Return the (x, y) coordinate for the center point of the cell that contains the specified text.  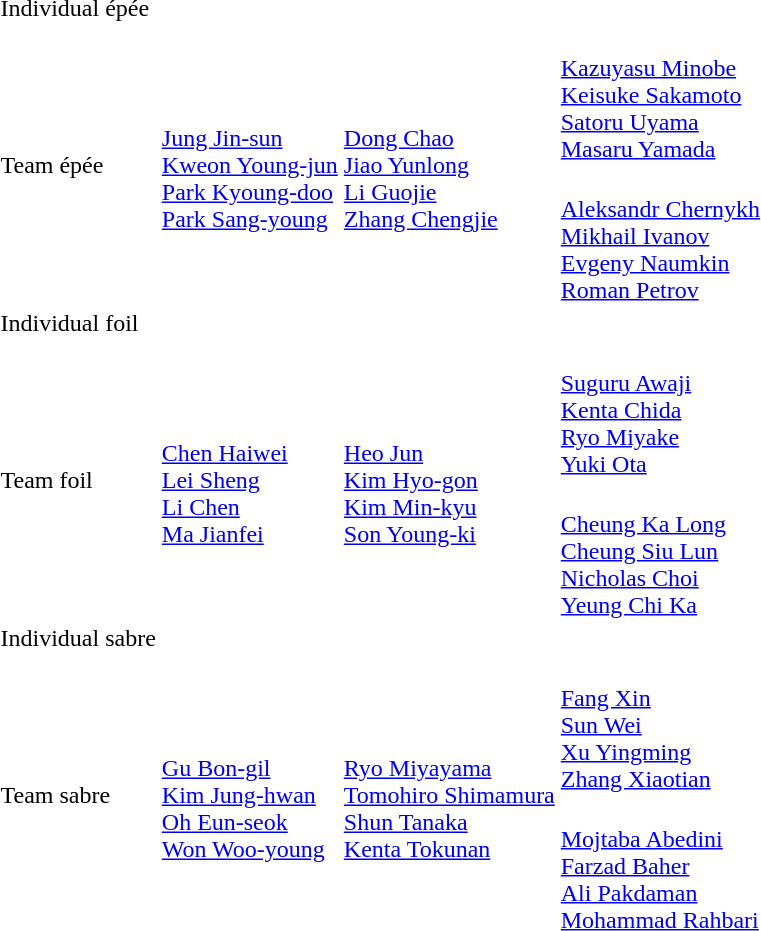
Kazuyasu MinobeKeisuke SakamotoSatoru UyamaMasaru Yamada (660, 95)
Heo JunKim Hyo-gonKim Min-kyuSon Young-ki (449, 480)
Dong ChaoJiao YunlongLi GuojieZhang Chengjie (449, 166)
Suguru AwajiKenta ChidaRyo MiyakeYuki Ota (660, 410)
Jung Jin-sunKweon Young-junPark Kyoung-dooPark Sang-young (250, 166)
Chen HaiweiLei ShengLi ChenMa Jianfei (250, 480)
Aleksandr ChernykhMikhail IvanovEvgeny NaumkinRoman Petrov (660, 236)
Cheung Ka LongCheung Siu LunNicholas ChoiYeung Chi Ka (660, 551)
Fang XinSun WeiXu YingmingZhang Xiaotian (660, 725)
